Capture the cell that displays the provided text and extract its (x, y) central coordinate. 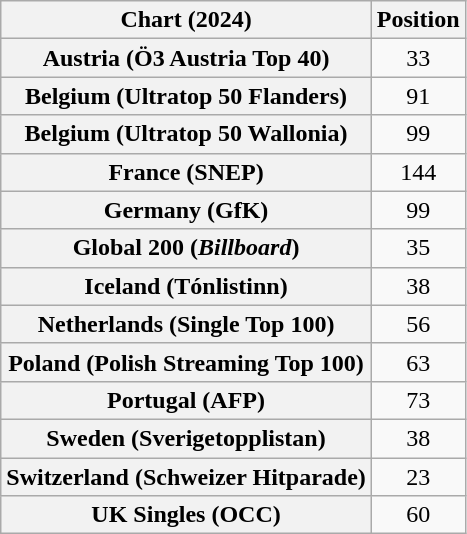
144 (418, 172)
Switzerland (Schweizer Hitparade) (186, 477)
France (SNEP) (186, 172)
73 (418, 400)
60 (418, 515)
35 (418, 248)
33 (418, 58)
91 (418, 96)
Sweden (Sverigetopplistan) (186, 438)
Poland (Polish Streaming Top 100) (186, 362)
Germany (GfK) (186, 210)
63 (418, 362)
Global 200 (Billboard) (186, 248)
56 (418, 324)
Belgium (Ultratop 50 Wallonia) (186, 134)
23 (418, 477)
Netherlands (Single Top 100) (186, 324)
Position (418, 20)
UK Singles (OCC) (186, 515)
Belgium (Ultratop 50 Flanders) (186, 96)
Portugal (AFP) (186, 400)
Chart (2024) (186, 20)
Iceland (Tónlistinn) (186, 286)
Austria (Ö3 Austria Top 40) (186, 58)
